Search for the cell housing the specified text and yield its [x, y] center coordinate. 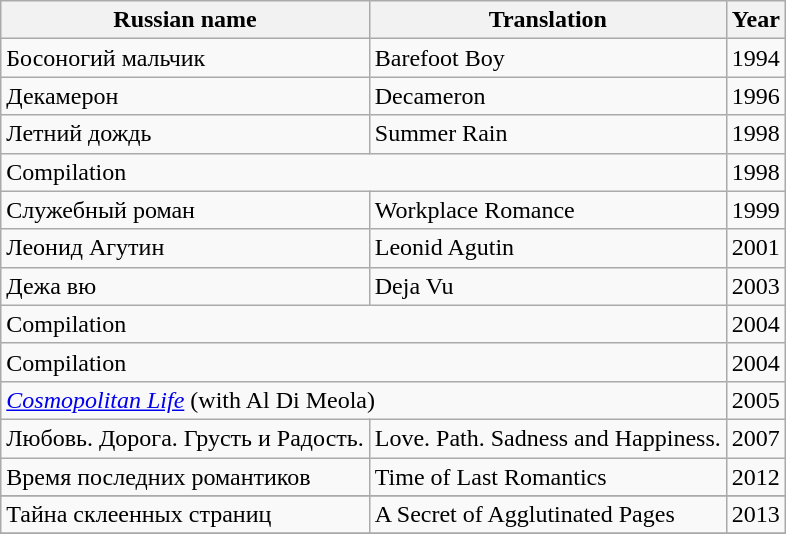
1996 [756, 96]
Translation [548, 20]
Summer Rain [548, 134]
Time of Last Romantics [548, 477]
Deja Vu [548, 286]
Декамерон [186, 96]
Leonid Agutin [548, 248]
Любовь. Дорога. Грусть и Радость. [186, 438]
Босоногий мальчик [186, 58]
1994 [756, 58]
1999 [756, 210]
Летний дождь [186, 134]
Леонид Агутин [186, 248]
Служебный роман [186, 210]
Тайна склеенных страниц [186, 515]
Love. Path. Sadness and Happiness. [548, 438]
Russian name [186, 20]
2003 [756, 286]
Время последних романтиков [186, 477]
2007 [756, 438]
Дежа вю [186, 286]
Cosmopolitan Life (with Al Di Meola) [364, 400]
2013 [756, 515]
2005 [756, 400]
Decameron [548, 96]
Year [756, 20]
Barefoot Boy [548, 58]
A Secret of Agglutinated Pages [548, 515]
2001 [756, 248]
2012 [756, 477]
Workplace Romance [548, 210]
